Return the (X, Y) coordinate for the center point of the cell that contains the specified text.  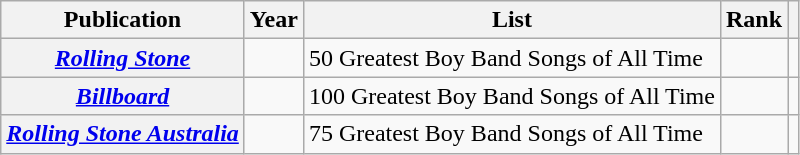
Year (274, 20)
75 Greatest Boy Band Songs of All Time (512, 134)
Publication (123, 20)
Rank (754, 20)
50 Greatest Boy Band Songs of All Time (512, 58)
Rolling Stone (123, 58)
100 Greatest Boy Band Songs of All Time (512, 96)
Rolling Stone Australia (123, 134)
Billboard (123, 96)
List (512, 20)
